Find where the given text appears and provide that cell's center as [X, Y] coordinate. 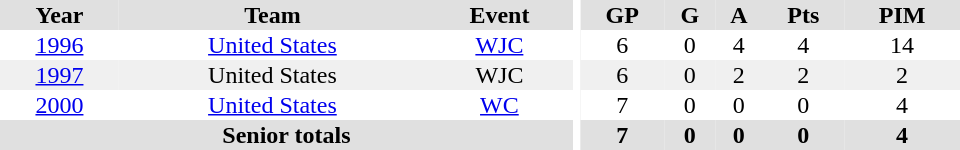
PIM [902, 15]
G [690, 15]
1996 [60, 45]
2000 [60, 105]
Event [500, 15]
14 [902, 45]
Team [272, 15]
GP [622, 15]
Senior totals [286, 135]
Year [60, 15]
WC [500, 105]
A [738, 15]
1997 [60, 75]
Pts [804, 15]
